Return (x, y) of the center of cell containing provided text 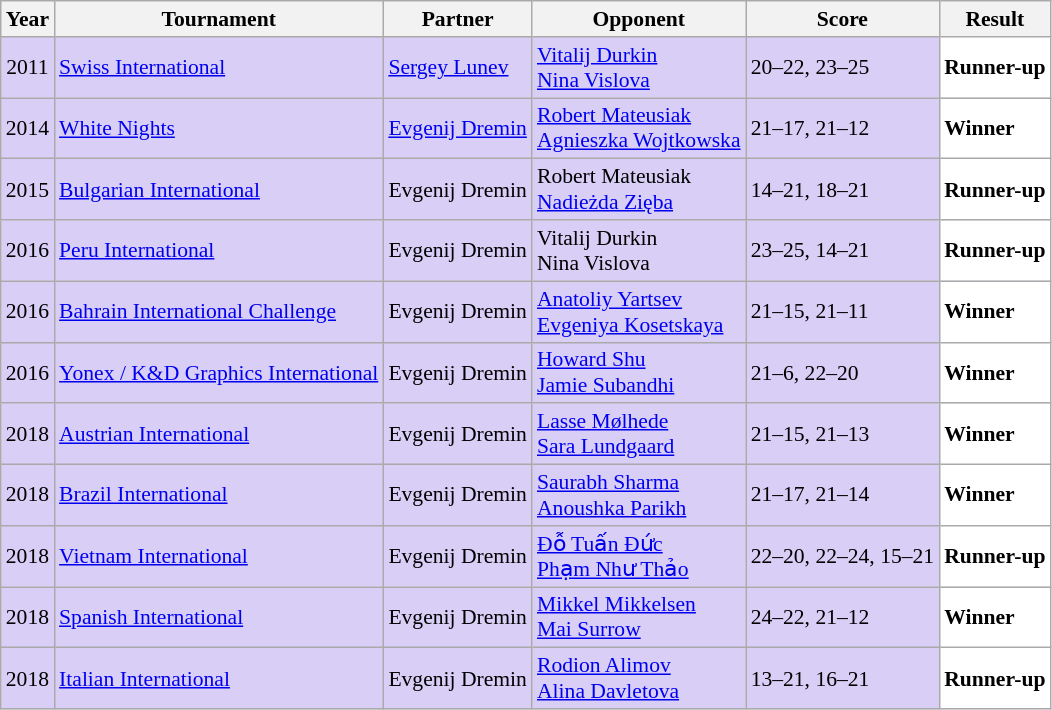
Tournament (218, 19)
2014 (28, 128)
Partner (458, 19)
13–21, 16–21 (843, 678)
20–22, 23–25 (843, 68)
24–22, 21–12 (843, 618)
Saurabh Sharma Anoushka Parikh (639, 496)
Opponent (639, 19)
Yonex / K&D Graphics International (218, 372)
21–15, 21–11 (843, 312)
Result (994, 19)
Italian International (218, 678)
Year (28, 19)
21–15, 21–13 (843, 434)
Rodion Alimov Alina Davletova (639, 678)
Mikkel Mikkelsen Mai Surrow (639, 618)
2015 (28, 190)
Anatoliy Yartsev Evgeniya Kosetskaya (639, 312)
Peru International (218, 250)
2011 (28, 68)
Swiss International (218, 68)
Spanish International (218, 618)
White Nights (218, 128)
Lasse Mølhede Sara Lundgaard (639, 434)
14–21, 18–21 (843, 190)
Brazil International (218, 496)
Vietnam International (218, 556)
Austrian International (218, 434)
21–6, 22–20 (843, 372)
23–25, 14–21 (843, 250)
22–20, 22–24, 15–21 (843, 556)
21–17, 21–12 (843, 128)
Bahrain International Challenge (218, 312)
Howard Shu Jamie Subandhi (639, 372)
Robert Mateusiak Nadieżda Zięba (639, 190)
Sergey Lunev (458, 68)
Score (843, 19)
Robert Mateusiak Agnieszka Wojtkowska (639, 128)
Đỗ Tuấn Đức Phạm Như Thảo (639, 556)
Bulgarian International (218, 190)
21–17, 21–14 (843, 496)
